Output the [X, Y] coordinate of the center of the cell containing the given text.  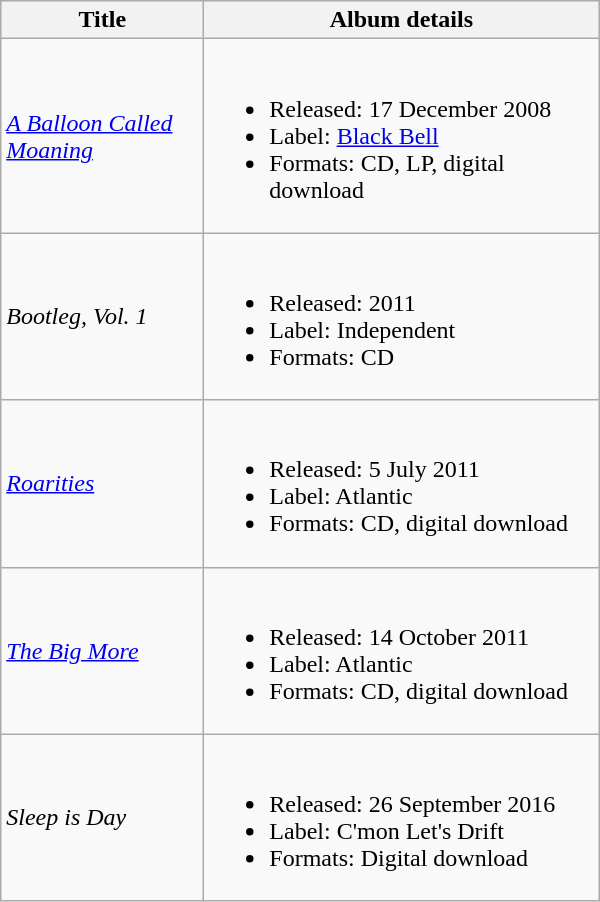
A Balloon Called Moaning [102, 136]
Released: 5 July 2011Label: AtlanticFormats: CD, digital download [402, 484]
Released: 17 December 2008Label: Black BellFormats: CD, LP, digital download [402, 136]
Roarities [102, 484]
Bootleg, Vol. 1 [102, 316]
Title [102, 20]
Released: 2011Label: IndependentFormats: CD [402, 316]
Released: 26 September 2016Label: C'mon Let's DriftFormats: Digital download [402, 818]
Album details [402, 20]
The Big More [102, 650]
Released: 14 October 2011Label: AtlanticFormats: CD, digital download [402, 650]
Sleep is Day [102, 818]
